Determine the (X, Y) coordinate at the center of the cell enclosing the given text.  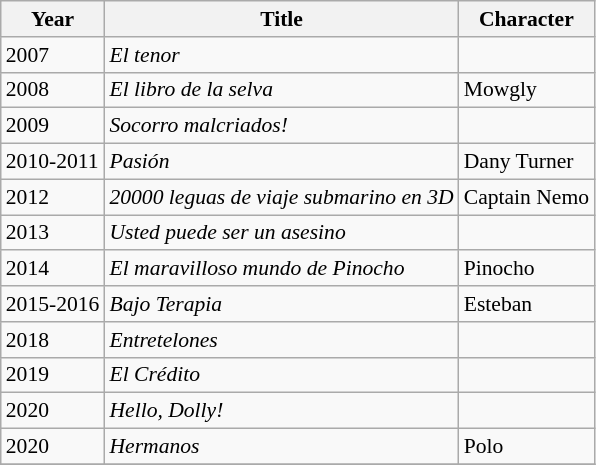
2019 (53, 375)
2018 (53, 340)
2013 (53, 233)
2012 (53, 197)
Pinocho (526, 269)
El tenor (281, 55)
2008 (53, 90)
Captain Nemo (526, 197)
Character (526, 19)
Hermanos (281, 447)
Pasión (281, 162)
Year (53, 19)
2010-2011 (53, 162)
Socorro malcriados! (281, 126)
2015-2016 (53, 304)
Hello, Dolly! (281, 411)
El Crédito (281, 375)
Esteban (526, 304)
Usted puede ser un asesino (281, 233)
20000 leguas de viaje submarino en 3D (281, 197)
El maravilloso mundo de Pinocho (281, 269)
2007 (53, 55)
El libro de la selva (281, 90)
2014 (53, 269)
Title (281, 19)
Polo (526, 447)
Mowgly (526, 90)
Dany Turner (526, 162)
Bajo Terapia (281, 304)
2009 (53, 126)
Entretelones (281, 340)
